Search for the cell housing the specified text and yield its [x, y] center coordinate. 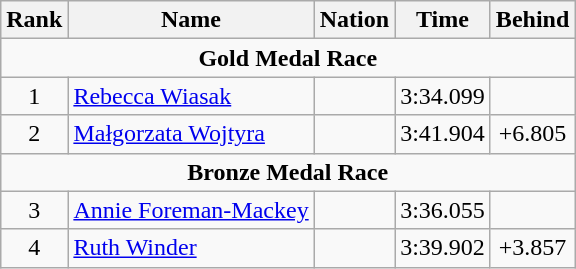
3:34.099 [443, 96]
+3.857 [532, 248]
+6.805 [532, 134]
Behind [532, 20]
Time [443, 20]
4 [34, 248]
3:36.055 [443, 210]
1 [34, 96]
Ruth Winder [191, 248]
3:41.904 [443, 134]
Rank [34, 20]
3 [34, 210]
2 [34, 134]
3:39.902 [443, 248]
Nation [354, 20]
Annie Foreman-Mackey [191, 210]
Gold Medal Race [288, 58]
Rebecca Wiasak [191, 96]
Name [191, 20]
Bronze Medal Race [288, 172]
Małgorzata Wojtyra [191, 134]
